Return [x, y] of the center of cell containing provided text 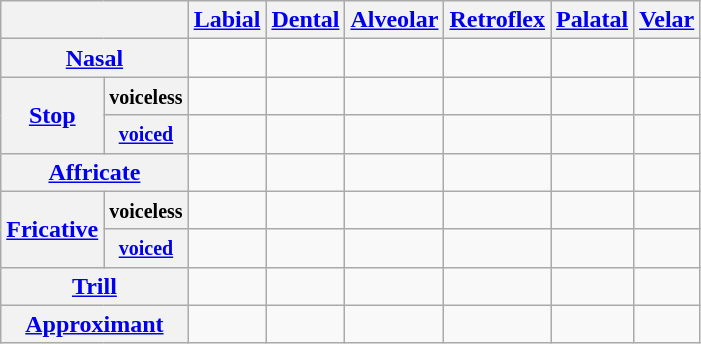
Alveolar [394, 20]
Nasal [94, 58]
Labial [227, 20]
Velar [667, 20]
Dental [306, 20]
Retroflex [498, 20]
Affricate [94, 172]
Approximant [94, 324]
Trill [94, 286]
Fricative [52, 229]
Stop [52, 115]
Palatal [592, 20]
